Provide the [X, Y] coordinate of the cell's center where the given text is located.  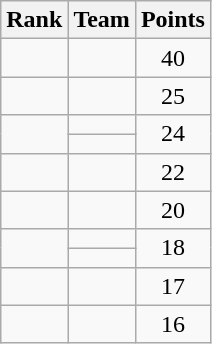
16 [172, 324]
22 [172, 172]
24 [172, 134]
Rank [34, 20]
Points [172, 20]
40 [172, 58]
25 [172, 96]
17 [172, 286]
18 [172, 248]
Team [102, 20]
20 [172, 210]
